Extract the (x, y) coordinate from the center of the cell holding the provided text.  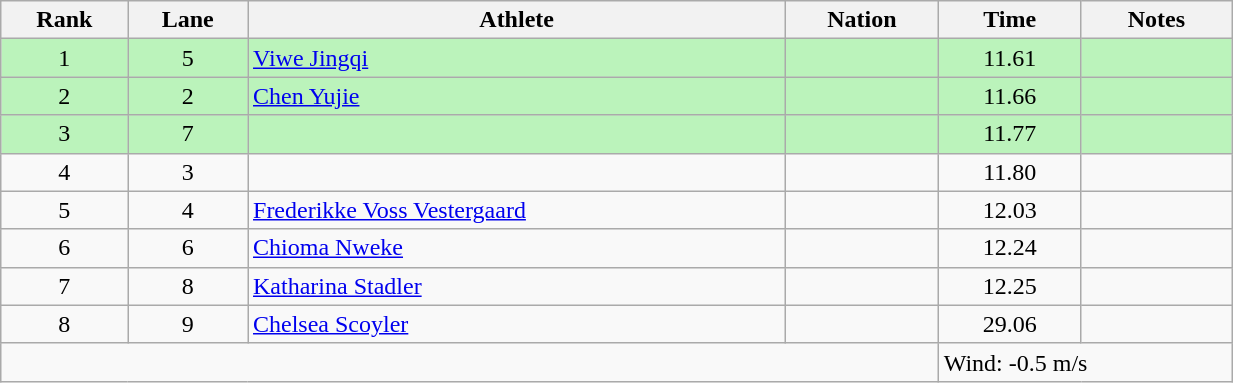
Athlete (517, 20)
Wind: -0.5 m/s (1084, 362)
Chioma Nweke (517, 248)
29.06 (1010, 324)
Nation (862, 20)
1 (64, 58)
11.77 (1010, 134)
12.24 (1010, 248)
Katharina Stadler (517, 286)
12.03 (1010, 210)
Frederikke Voss Vestergaard (517, 210)
Notes (1156, 20)
11.66 (1010, 96)
11.61 (1010, 58)
Lane (188, 20)
Time (1010, 20)
Viwe Jingqi (517, 58)
Chelsea Scoyler (517, 324)
Rank (64, 20)
Chen Yujie (517, 96)
9 (188, 324)
11.80 (1010, 172)
12.25 (1010, 286)
